Return the [x, y] coordinate for the center point of the cell that contains the specified text.  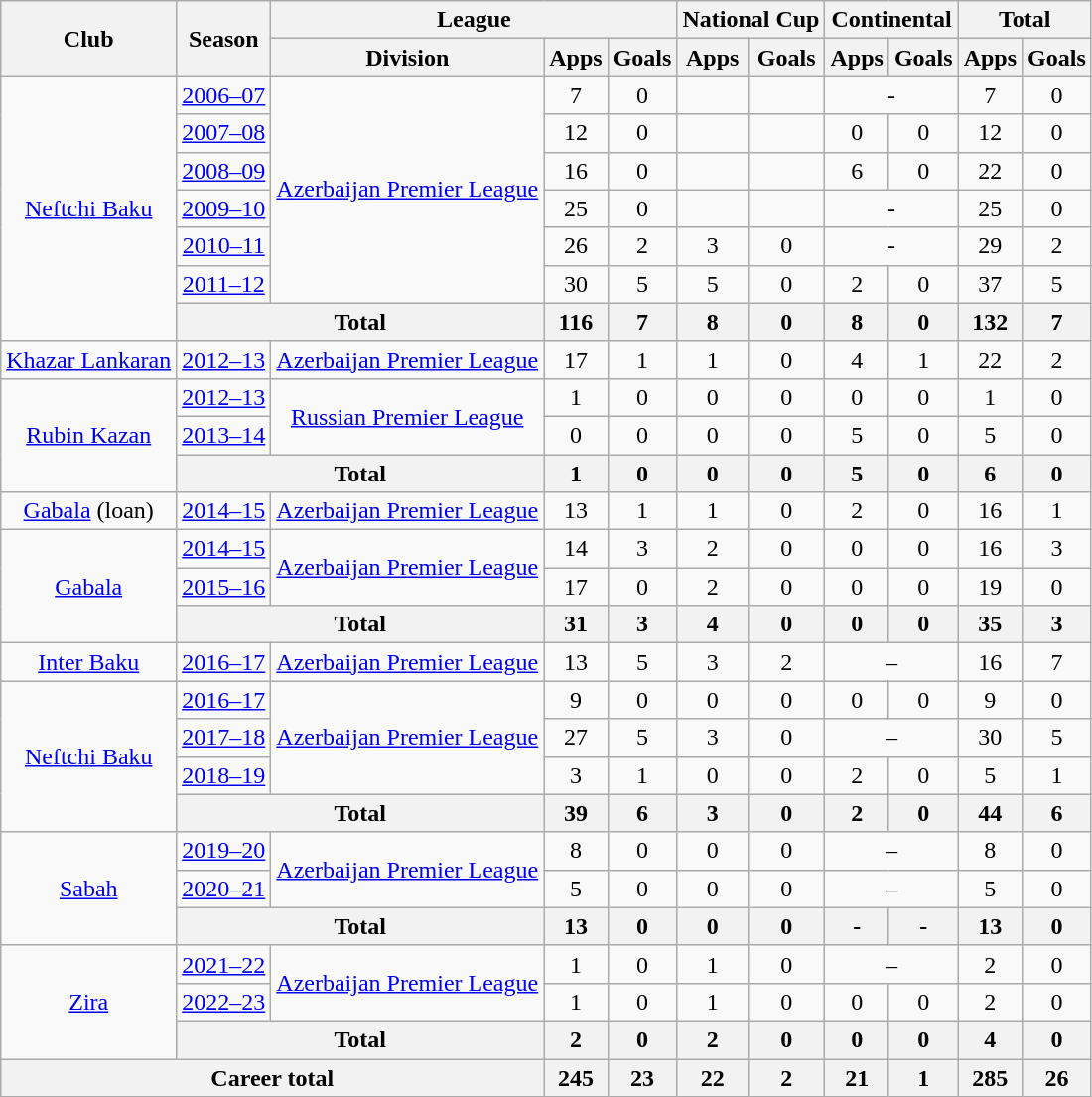
2006–07 [224, 95]
Sabah [89, 889]
2021–22 [224, 964]
2011–12 [224, 284]
285 [990, 1077]
Inter Baku [89, 662]
132 [990, 322]
2017–18 [224, 738]
37 [990, 284]
31 [576, 624]
23 [642, 1077]
Season [224, 39]
Continental [891, 20]
35 [990, 624]
National Cup [751, 20]
21 [857, 1077]
2020–21 [224, 889]
44 [990, 813]
2018–19 [224, 775]
2009–10 [224, 208]
27 [576, 738]
League [475, 20]
19 [990, 587]
2013–14 [224, 435]
2019–20 [224, 851]
116 [576, 322]
245 [576, 1077]
Rubin Kazan [89, 435]
Russian Premier League [407, 416]
Division [407, 58]
Club [89, 39]
2007–08 [224, 133]
14 [576, 549]
Khazar Lankaran [89, 359]
Gabala (loan) [89, 511]
29 [990, 246]
2015–16 [224, 587]
2010–11 [224, 246]
2022–23 [224, 1002]
39 [576, 813]
Gabala [89, 587]
2008–09 [224, 171]
Career total [272, 1077]
Zira [89, 1002]
